Return [x, y] of the center of cell containing provided text 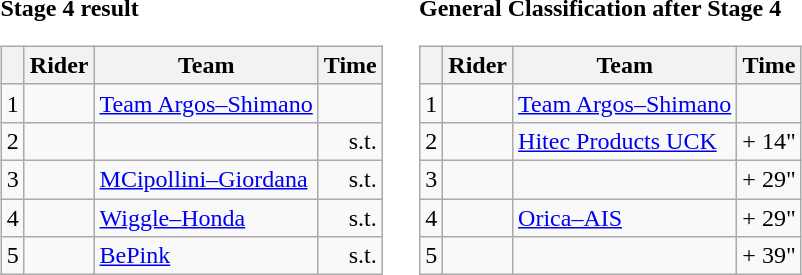
+ 14" [769, 141]
Orica–AIS [625, 217]
Wiggle–Honda [206, 217]
BePink [206, 256]
MCipollini–Giordana [206, 179]
Hitec Products UCK [625, 141]
+ 39" [769, 256]
